Locate the cell with the specified text and output its [X, Y] center coordinate. 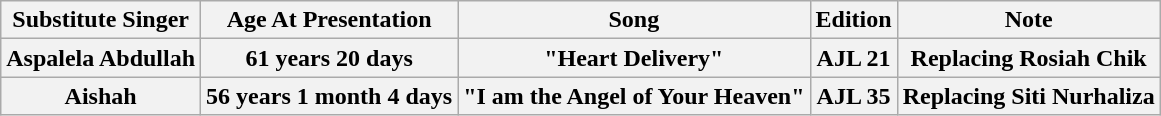
61 years 20 days [330, 58]
"I am the Angel of Your Heaven" [634, 96]
Substitute Singer [101, 20]
Aspalela Abdullah [101, 58]
AJL 35 [854, 96]
Replacing Siti Nurhaliza [1028, 96]
Replacing Rosiah Chik [1028, 58]
Aishah [101, 96]
"Heart Delivery" [634, 58]
Note [1028, 20]
56 years 1 month 4 days [330, 96]
Edition [854, 20]
Age At Presentation [330, 20]
AJL 21 [854, 58]
Song [634, 20]
